Output the [x, y] coordinate of the center of the cell containing the given text.  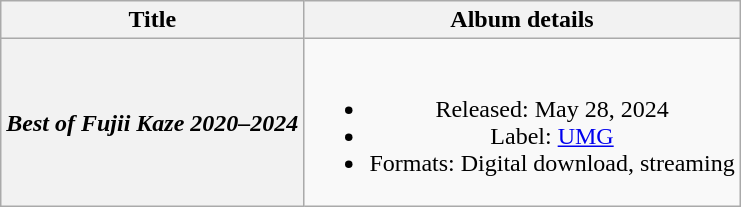
Released: May 28, 2024Label: UMGFormats: Digital download, streaming [522, 122]
Album details [522, 20]
Best of Fujii Kaze 2020–2024 [152, 122]
Title [152, 20]
